Return [x, y] of the center of cell containing provided text 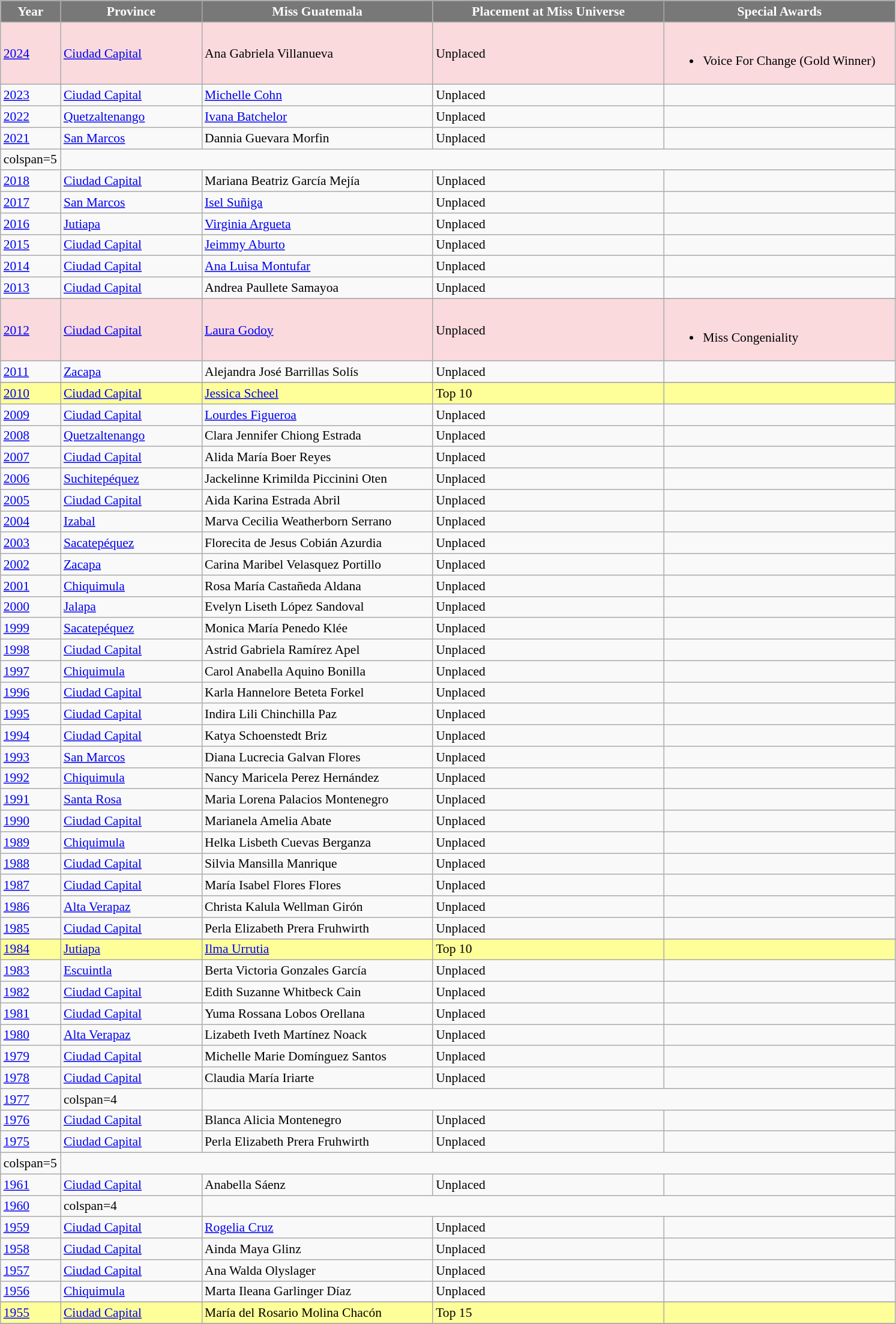
Lizabeth Iveth Martínez Noack [317, 1035]
Dannia Guevara Morfin [317, 138]
Maria Lorena Palacios Montenegro [317, 800]
Jeimmy Aburto [317, 245]
Voice For Change (Gold Winner) [779, 53]
2021 [31, 138]
Berta Victoria Gonzales García [317, 971]
1982 [31, 993]
Laura Godoy [317, 330]
Ainda Maya Glinz [317, 1249]
Ilma Urrutia [317, 949]
Michelle Marie Domínguez Santos [317, 1057]
1981 [31, 1014]
Alejandra José Barrillas Solís [317, 372]
1997 [31, 671]
Marva Cecilia Weatherborn Serrano [317, 522]
1991 [31, 800]
2012 [31, 330]
2009 [31, 415]
Nancy Maricela Perez Hernández [317, 778]
Jessica Scheel [317, 393]
Carina Maribel Velasquez Portillo [317, 564]
Izabal [131, 522]
2007 [31, 458]
Ana Luisa Montufar [317, 267]
2005 [31, 500]
María del Rosario Molina Chacón [317, 1313]
Evelyn Liseth López Sandoval [317, 607]
Indira Lili Chinchilla Paz [317, 715]
2010 [31, 393]
2023 [31, 95]
Province [131, 11]
Helka Lisbeth Cuevas Berganza [317, 842]
1996 [31, 693]
2014 [31, 267]
1975 [31, 1142]
1961 [31, 1185]
Alida María Boer Reyes [317, 458]
1955 [31, 1313]
1977 [31, 1099]
2015 [31, 245]
1959 [31, 1228]
1995 [31, 715]
Diana Lucrecia Galvan Flores [317, 757]
Silvia Mansilla Manrique [317, 864]
Top 15 [549, 1313]
Mariana Beatriz García Mejía [317, 181]
Miss Congeniality [779, 330]
Rosa María Castañeda Aldana [317, 586]
2003 [31, 543]
Andrea Paullete Samayoa [317, 288]
Astrid Gabriela Ramírez Apel [317, 650]
2006 [31, 479]
2017 [31, 202]
1957 [31, 1271]
1988 [31, 864]
Special Awards [779, 11]
Marianela Amelia Abate [317, 821]
Monica María Penedo Klée [317, 629]
Suchitepéquez [131, 479]
2011 [31, 372]
Ana Walda Olyslager [317, 1271]
Ivana Batchelor [317, 117]
2018 [31, 181]
2024 [31, 53]
1998 [31, 650]
2022 [31, 117]
Aida Karina Estrada Abril [317, 500]
2000 [31, 607]
1990 [31, 821]
Karla Hannelore Beteta Forkel [317, 693]
María Isabel Flores Flores [317, 886]
1983 [31, 971]
2016 [31, 224]
Isel Suñiga [317, 202]
2013 [31, 288]
Yuma Rossana Lobos Orellana [317, 1014]
2008 [31, 436]
1980 [31, 1035]
Jackelinne Krimilda Piccinini Oten [317, 479]
Santa Rosa [131, 800]
1999 [31, 629]
Jalapa [131, 607]
1960 [31, 1206]
Blanca Alicia Montenegro [317, 1120]
2004 [31, 522]
Year [31, 11]
1985 [31, 928]
Claudia María Iriarte [317, 1078]
Katya Schoenstedt Briz [317, 736]
1994 [31, 736]
1993 [31, 757]
Placement at Miss Universe [549, 11]
1958 [31, 1249]
1987 [31, 886]
Escuintla [131, 971]
Florecita de Jesus Cobián Azurdia [317, 543]
1989 [31, 842]
Ana Gabriela Villanueva [317, 53]
1986 [31, 907]
Anabella Sáenz [317, 1185]
Carol Anabella Aquino Bonilla [317, 671]
1976 [31, 1120]
Michelle Cohn [317, 95]
Lourdes Figueroa [317, 415]
1956 [31, 1292]
2002 [31, 564]
Rogelia Cruz [317, 1228]
Virginia Argueta [317, 224]
2001 [31, 586]
Marta Ileana Garlinger Díaz [317, 1292]
Edith Suzanne Whitbeck Cain [317, 993]
1984 [31, 949]
Clara Jennifer Chiong Estrada [317, 436]
Christa Kalula Wellman Girón [317, 907]
1978 [31, 1078]
Miss Guatemala [317, 11]
1992 [31, 778]
1979 [31, 1057]
